Provide the (x, y) coordinate of the cell's center where the given text is located.  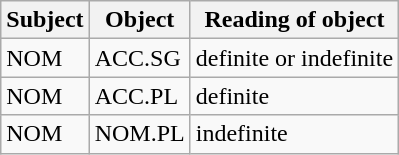
Reading of object (294, 20)
ACC.PL (140, 96)
ACC.SG (140, 58)
NOM.PL (140, 134)
Object (140, 20)
definite or indefinite (294, 58)
Subject (45, 20)
indefinite (294, 134)
definite (294, 96)
